Return the [X, Y] coordinate for the center point of the cell that contains the specified text.  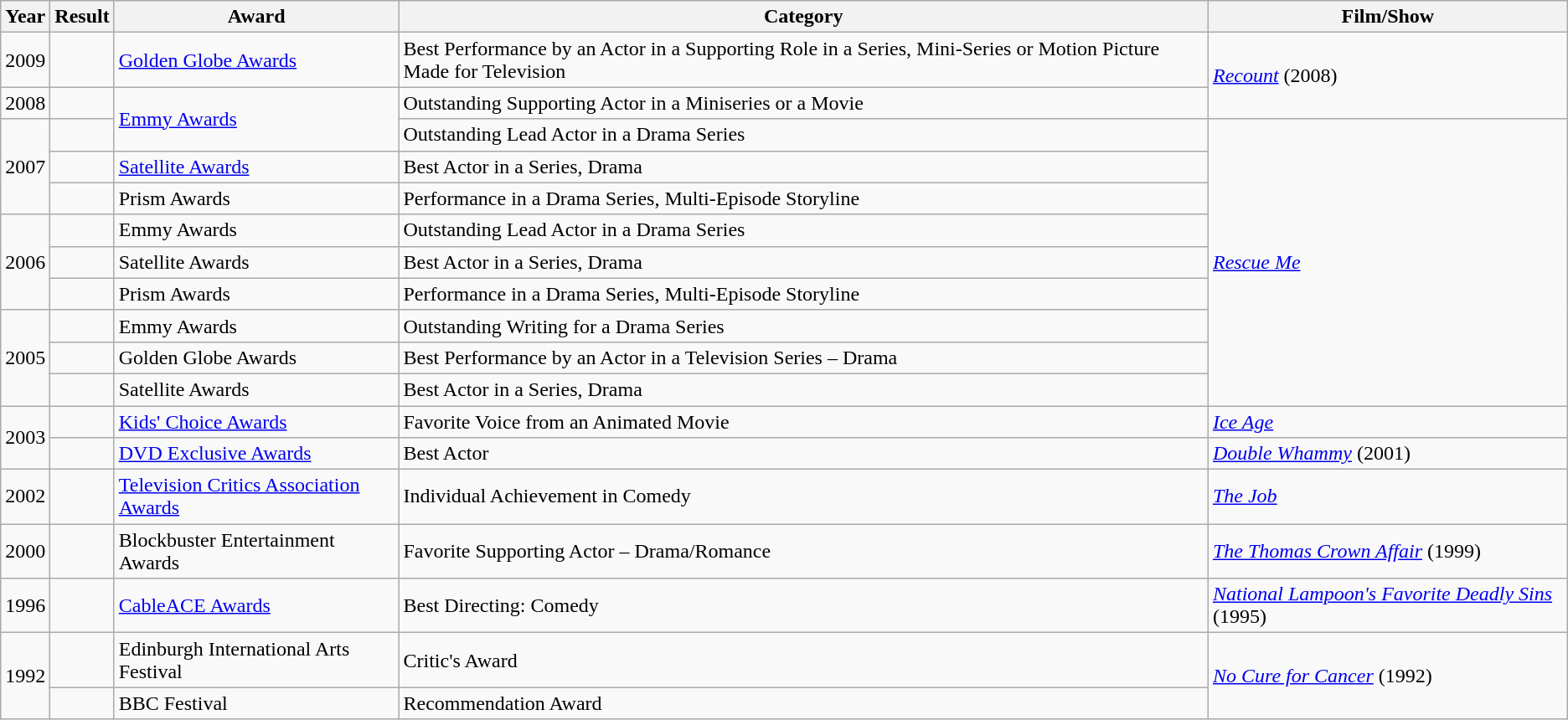
Outstanding Supporting Actor in a Miniseries or a Movie [803, 103]
Result [82, 17]
Favorite Supporting Actor – Drama/Romance [803, 551]
Television Critics Association Awards [256, 497]
Double Whammy (2001) [1387, 454]
2009 [25, 60]
2007 [25, 167]
Individual Achievement in Comedy [803, 497]
Ice Age [1387, 421]
CableACE Awards [256, 606]
2000 [25, 551]
Kids' Choice Awards [256, 421]
The Thomas Crown Affair (1999) [1387, 551]
Blockbuster Entertainment Awards [256, 551]
2005 [25, 357]
Best Actor [803, 454]
The Job [1387, 497]
Award [256, 17]
Recount (2008) [1387, 75]
Edinburgh International Arts Festival [256, 660]
National Lampoon's Favorite Deadly Sins (1995) [1387, 606]
Best Directing: Comedy [803, 606]
DVD Exclusive Awards [256, 454]
No Cure for Cancer (1992) [1387, 676]
2008 [25, 103]
Film/Show [1387, 17]
Best Performance by an Actor in a Supporting Role in a Series, Mini-Series or Motion Picture Made for Television [803, 60]
1996 [25, 606]
Outstanding Writing for a Drama Series [803, 326]
Category [803, 17]
2006 [25, 262]
Favorite Voice from an Animated Movie [803, 421]
Rescue Me [1387, 263]
BBC Festival [256, 703]
Best Performance by an Actor in a Television Series – Drama [803, 357]
2003 [25, 437]
Recommendation Award [803, 703]
2002 [25, 497]
Year [25, 17]
Critic's Award [803, 660]
1992 [25, 676]
